Pinpoint the cell where the given text exists, returning its [X, Y] midpoint coordinate. 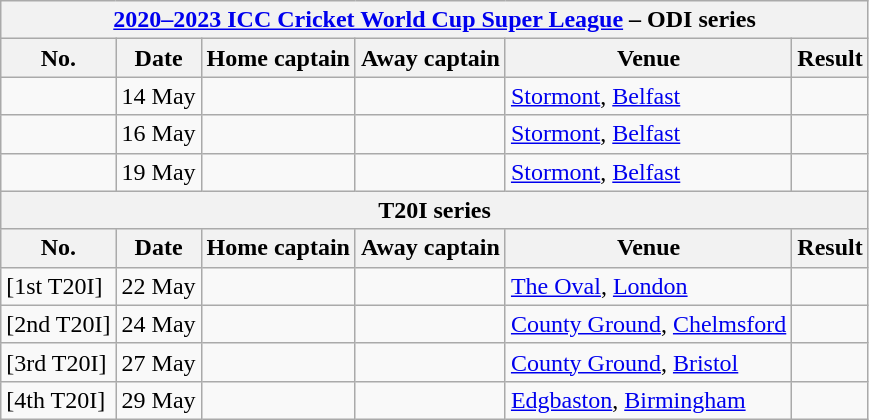
27 May [158, 362]
[3rd T20I] [58, 362]
[2nd T20I] [58, 324]
The Oval, London [648, 286]
16 May [158, 134]
19 May [158, 172]
24 May [158, 324]
[1st T20I] [58, 286]
County Ground, Bristol [648, 362]
Edgbaston, Birmingham [648, 400]
22 May [158, 286]
2020–2023 ICC Cricket World Cup Super League – ODI series [435, 20]
T20I series [435, 210]
County Ground, Chelmsford [648, 324]
[4th T20I] [58, 400]
14 May [158, 96]
29 May [158, 400]
